Scan for the cell matching the given text and deliver its (x, y) coordinate at center. 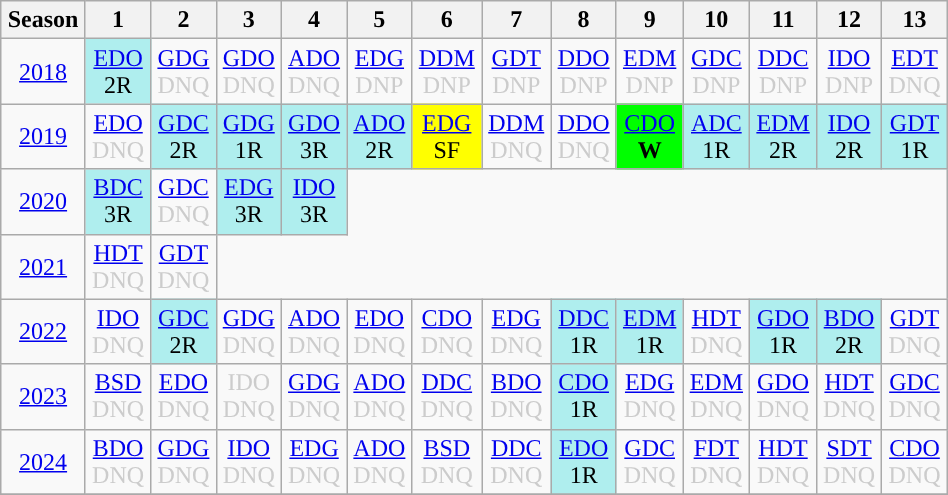
GDO3R (314, 136)
DDODNQ (584, 136)
EDMDNP (650, 72)
12 (848, 20)
FDTDNQ (716, 462)
2019 (44, 136)
EDTDNQ (915, 72)
DDODNP (584, 72)
DDMDNQ (516, 136)
2 (184, 20)
EDM2R (784, 136)
IDO3R (314, 202)
3 (248, 20)
DDMDNP (446, 72)
BDC3R (118, 202)
CDO1R (584, 396)
Season (44, 20)
5 (380, 20)
ADC1R (716, 136)
8 (584, 20)
2021 (44, 266)
EDGSF (446, 136)
1 (118, 20)
11 (784, 20)
GDCDNP (716, 72)
GDG1R (248, 136)
GDTDNP (516, 72)
2023 (44, 396)
10 (716, 20)
4 (314, 20)
CDOW (650, 136)
2022 (44, 332)
IDODNP (848, 72)
DDCDNP (784, 72)
EDMDNQ (716, 396)
7 (516, 20)
GDT1R (915, 136)
13 (915, 20)
EDGDNP (380, 72)
2020 (44, 202)
EDG3R (248, 202)
EDM1R (650, 332)
2018 (44, 72)
6 (446, 20)
ADO2R (380, 136)
SDTDNQ (848, 462)
EDO1R (584, 462)
9 (650, 20)
GDO1R (784, 332)
EDO2R (118, 72)
DDC1R (584, 332)
IDO2R (848, 136)
2024 (44, 462)
BDO2R (848, 332)
